Find where the given text appears and provide that cell's center as [X, Y] coordinate. 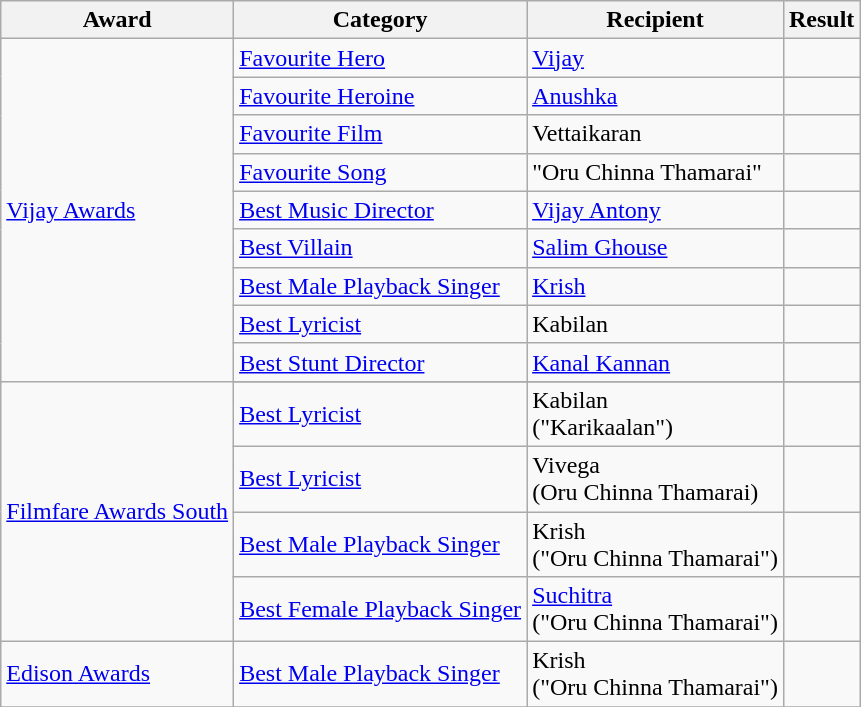
Vivega(Oru Chinna Thamarai) [656, 478]
Best Stunt Director [380, 362]
Krish("Oru Chinna Thamarai") [656, 544]
Category [380, 20]
Kabilan("Karikaalan") [656, 414]
Recipient [656, 20]
Suchitra("Oru Chinna Thamarai") [656, 610]
Krish [656, 286]
Favourite Hero [380, 58]
Best Music Director [380, 210]
"Oru Chinna Thamarai" [656, 172]
Favourite Song [380, 172]
Vijay [656, 58]
Edison Awards [118, 674]
Favourite Heroine [380, 96]
Vijay Antony [656, 210]
Kabilan [656, 324]
Salim Ghouse [656, 248]
Vettaikaran [656, 134]
Krish ("Oru Chinna Thamarai") [656, 674]
Anushka [656, 96]
Filmfare Awards South [118, 511]
Result [821, 20]
Award [118, 20]
Best Female Playback Singer [380, 610]
Best Villain [380, 248]
Kanal Kannan [656, 362]
Favourite Film [380, 134]
Vijay Awards [118, 210]
